Return [x, y] of the center of cell containing provided text 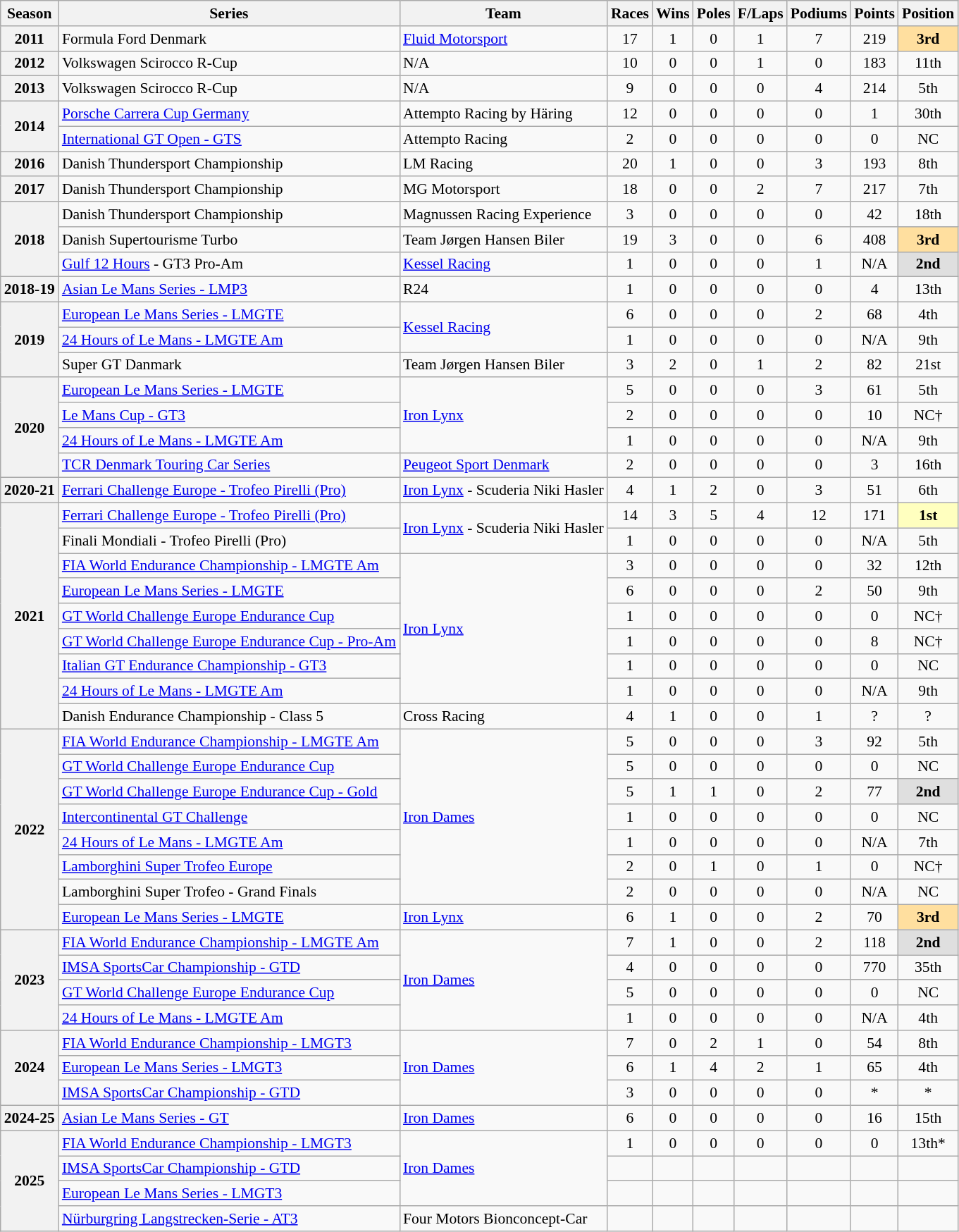
1st [928, 516]
Finali Mondiali - Trofeo Pirelli (Pro) [229, 541]
51 [874, 491]
2018-19 [30, 290]
19 [630, 240]
70 [874, 918]
R24 [503, 290]
219 [874, 39]
14 [630, 516]
Peugeot Sport Denmark [503, 465]
8 [874, 641]
Magnussen Racing Experience [503, 214]
15th [928, 1119]
2023 [30, 980]
LM Racing [503, 164]
18 [630, 190]
Asian Le Mans Series - GT [229, 1119]
Danish Supertourisme Turbo [229, 240]
2011 [30, 39]
Lamborghini Super Trofeo Europe [229, 867]
Poles [714, 13]
International GT Open - GTS [229, 139]
2019 [30, 340]
50 [874, 591]
42 [874, 214]
GT World Challenge Europe Endurance Cup - Gold [229, 792]
Four Motors Bionconcept-Car [503, 1219]
82 [874, 365]
Wins [673, 13]
2012 [30, 63]
2021 [30, 616]
17 [630, 39]
92 [874, 741]
18th [928, 214]
Podiums [819, 13]
2016 [30, 164]
Danish Endurance Championship - Class 5 [229, 717]
30th [928, 114]
12th [928, 566]
Lamborghini Super Trofeo - Grand Finals [229, 892]
21st [928, 365]
65 [874, 1068]
6th [928, 491]
61 [874, 390]
Intercontinental GT Challenge [229, 817]
9 [630, 89]
2017 [30, 190]
Formula Ford Denmark [229, 39]
20 [630, 164]
Attempto Racing [503, 139]
13th [928, 290]
GT World Challenge Europe Endurance Cup - Pro-Am [229, 641]
770 [874, 968]
TCR Denmark Touring Car Series [229, 465]
Fluid Motorsport [503, 39]
Races [630, 13]
32 [874, 566]
Series [229, 13]
2020-21 [30, 491]
2024 [30, 1068]
2025 [30, 1181]
Italian GT Endurance Championship - GT3 [229, 666]
77 [874, 792]
13th* [928, 1143]
193 [874, 164]
118 [874, 942]
Attempto Racing by Häring [503, 114]
Position [928, 13]
183 [874, 63]
408 [874, 240]
2022 [30, 829]
Le Mans Cup - GT3 [229, 415]
2013 [30, 89]
Asian Le Mans Series - LMP3 [229, 290]
35th [928, 968]
2024-25 [30, 1119]
68 [874, 315]
Team [503, 13]
Nürburgring Langstrecken-Serie - AT3 [229, 1219]
11th [928, 63]
171 [874, 516]
16th [928, 465]
214 [874, 89]
2014 [30, 127]
Points [874, 13]
Cross Racing [503, 717]
54 [874, 1043]
Porsche Carrera Cup Germany [229, 114]
2020 [30, 428]
F/Laps [761, 13]
16 [874, 1119]
MG Motorsport [503, 190]
Super GT Danmark [229, 365]
217 [874, 190]
2018 [30, 240]
Gulf 12 Hours - GT3 Pro-Am [229, 264]
Season [30, 13]
